Provide the [x, y] coordinate of the cell's center where the given text is located.  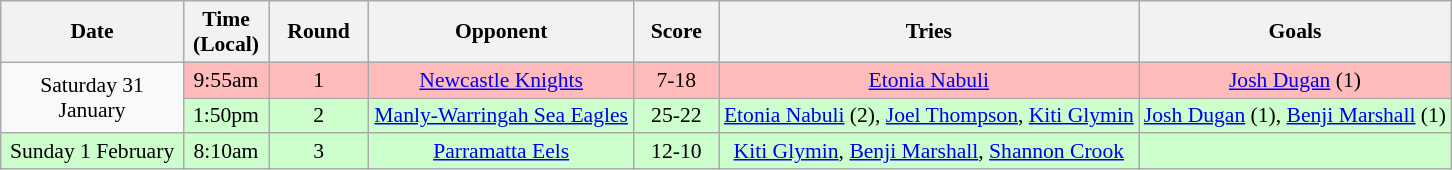
Date [92, 32]
Score [676, 32]
Saturday 31 January [92, 98]
1:50pm [226, 116]
Newcastle Knights [502, 80]
Round [318, 32]
Josh Dugan (1) [1295, 80]
Time (Local) [226, 32]
Sunday 1 February [92, 152]
25-22 [676, 116]
Opponent [502, 32]
Parramatta Eels [502, 152]
Goals [1295, 32]
Josh Dugan (1), Benji Marshall (1) [1295, 116]
Etonia Nabuli [929, 80]
2 [318, 116]
7-18 [676, 80]
3 [318, 152]
Etonia Nabuli (2), Joel Thompson, Kiti Glymin [929, 116]
1 [318, 80]
9:55am [226, 80]
Tries [929, 32]
Manly-Warringah Sea Eagles [502, 116]
12-10 [676, 152]
8:10am [226, 152]
Kiti Glymin, Benji Marshall, Shannon Crook [929, 152]
